Return (x, y) of the center of cell containing provided text 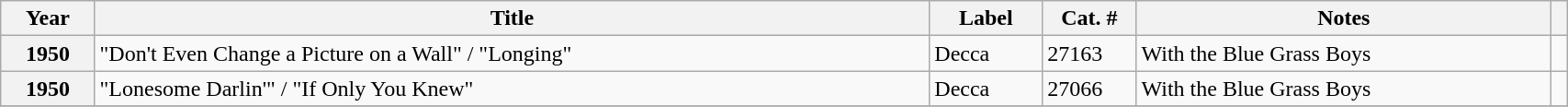
27066 (1089, 89)
"Lonesome Darlin'" / "If Only You Knew" (513, 89)
Label (987, 18)
"Don't Even Change a Picture on a Wall" / "Longing" (513, 53)
Cat. # (1089, 18)
27163 (1089, 53)
Year (48, 18)
Title (513, 18)
Notes (1344, 18)
